Pinpoint the cell where the given text exists, returning its [x, y] midpoint coordinate. 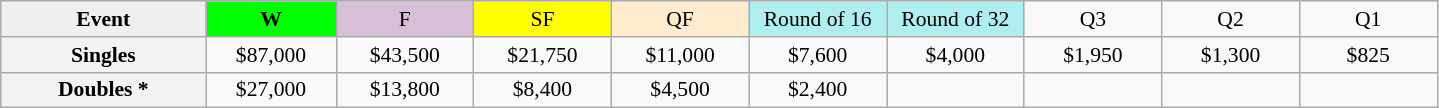
SF [543, 19]
$13,800 [405, 90]
$11,000 [680, 55]
Q2 [1231, 19]
Singles [104, 55]
$7,600 [818, 55]
Round of 16 [818, 19]
F [405, 19]
$87,000 [271, 55]
QF [680, 19]
$21,750 [543, 55]
$825 [1368, 55]
$27,000 [271, 90]
Event [104, 19]
Round of 32 [955, 19]
Q3 [1093, 19]
Doubles * [104, 90]
W [271, 19]
$8,400 [543, 90]
$2,400 [818, 90]
$1,300 [1231, 55]
$4,500 [680, 90]
$4,000 [955, 55]
$43,500 [405, 55]
$1,950 [1093, 55]
Q1 [1368, 19]
